Locate the cell with the specified text and output its [x, y] center coordinate. 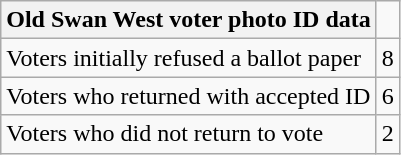
2 [388, 134]
Voters who returned with accepted ID [189, 96]
Voters who did not return to vote [189, 134]
Old Swan West voter photo ID data [189, 20]
6 [388, 96]
Voters initially refused a ballot paper [189, 58]
8 [388, 58]
